For the text-containing cell, return its midpoint in (X, Y) coordinate format. 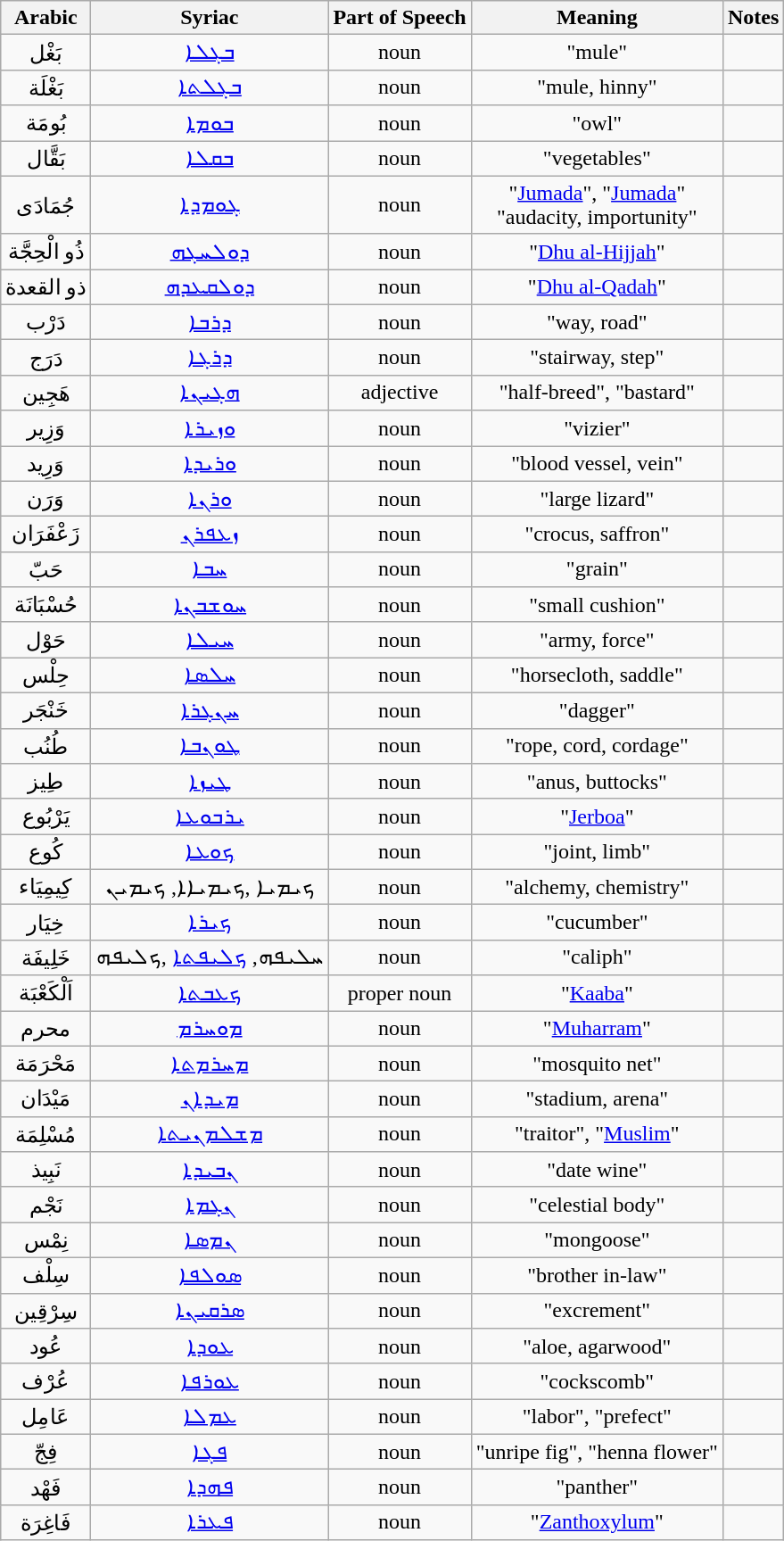
اَلْكَعْبَة (46, 993)
ܘܪܝܕܐ (210, 464)
هَجِين (46, 393)
نَبِيذ (46, 1170)
ܘܪܢܐ (210, 499)
"Dhu al-Hijjah" (597, 252)
وَرَن (46, 499)
بَقَّال (46, 159)
ܥܘܕܐ (210, 1346)
Syriac (210, 18)
"stairway, step" (597, 358)
"anus, buttocks" (597, 782)
ܢܓܡܐ (210, 1205)
حَوْل (46, 640)
زَعْفَرَان (46, 534)
ܢܒܝܕܐ (210, 1170)
ܗܓܝܢܐ (210, 393)
ܝܪܒܘܥܐ (210, 816)
"Jumada", "Jumada""audacity, importunity" (597, 205)
"stadium, arena" (597, 1099)
ܢܡܣܐ (210, 1240)
عَامِل (46, 1417)
"unripe fig", "henna flower" (597, 1452)
"aloe, agarwood" (597, 1346)
خِيَار (46, 923)
"army, force" (597, 640)
ܘܙܝܪܐ (210, 428)
ܟܝܡܝܐ ,ܟܝܡܝܐܐ, ܟܝܡܝܢ (210, 887)
"Jerboa" (597, 816)
ذو القعدة (46, 287)
"cockscomb" (597, 1381)
ܡܚܪܡܬܐ (210, 1064)
"brother in-law" (597, 1275)
ܛܝܙܐ (210, 782)
"blood vessel, vein" (597, 464)
ܚܢܓܪܐ (210, 710)
ܣܪܩܝܢܐ (210, 1311)
ܒܓܠܬܐ (210, 87)
"half-breed", "bastard" (597, 393)
"Muharram" (597, 1028)
ܒܓܠܐ (210, 53)
ܕܪܓܐ (210, 358)
ܕܪܒܐ (210, 322)
ܚܠܝܦܗ, ܟܠܝܦܬܐ ,ܟܠܝܦܗ (210, 957)
محرم (46, 1028)
نَجْم (46, 1205)
ܥܘܪܦܐ (210, 1381)
سِلْف (46, 1275)
"alchemy, chemistry" (597, 887)
"horsecloth, saddle" (597, 675)
فَاغِرَة (46, 1522)
ܡܘܚܪܡ (210, 1028)
"rope, cord, cordage" (597, 746)
ܡܫܠܡܢܝܬܐ (210, 1134)
خَلِيفَة (46, 957)
ܕܘܠܚܓܗ (210, 252)
"way, road" (597, 322)
جُمَادَى (46, 205)
بَغْل (46, 53)
مَيْدَان (46, 1099)
Part of Speech (400, 18)
ذُو الْحِجَّة (46, 252)
"mosquito net" (597, 1064)
ܥܡܠܐ (210, 1417)
ܚܒܐ (210, 569)
مُسْلِمَة (46, 1134)
ܒܩܠܐ (210, 159)
ܦܗܕܐ (210, 1487)
"large lizard" (597, 499)
ܟܘܥܐ (210, 852)
"caliph" (597, 957)
"cucumber" (597, 923)
"panther" (597, 1487)
Notes (753, 18)
دَرْب (46, 322)
سِرْقِين (46, 1311)
"small cushion" (597, 605)
ܟܝܪܐ (210, 923)
"joint, limb" (597, 852)
"vegetables" (597, 159)
حِلْس (46, 675)
"Zanthoxylum" (597, 1522)
فِجّ (46, 1452)
"labor", "prefect" (597, 1417)
"grain" (597, 569)
Arabic (46, 18)
خَنْجَر (46, 710)
"dagger" (597, 710)
نِمْس (46, 1240)
"mule, hinny" (597, 87)
وَزِير (46, 428)
proper noun (400, 993)
ܡܝܕܐܢ (210, 1099)
بُومَة (46, 123)
عُود (46, 1346)
"Dhu al-Qadah" (597, 287)
ܓܘܡܕܐ (210, 205)
"celestial body" (597, 1205)
"owl" (597, 123)
ܛܘܢܒܐ (210, 746)
مَحْرَمَة (46, 1064)
"excrement" (597, 1311)
يَرْبُوع (46, 816)
ܙܥܦܪܢ (210, 534)
adjective (400, 393)
Meaning (597, 18)
فَهْد (46, 1487)
"vizier" (597, 428)
طِيز (46, 782)
ܚܘܫܒܢܐ (210, 605)
"mule" (597, 53)
ܕܘܠܩܥܕܗ (210, 287)
كِيمِيَاء (46, 887)
"date wine" (597, 1170)
"mongoose" (597, 1240)
بَغْلَة (46, 87)
ܣܘܠܦܐ (210, 1275)
ܦܓܐ (210, 1452)
"traitor", "Muslim" (597, 1134)
ܦܥܪܐ (210, 1522)
عُرْف (46, 1381)
ܚܝܠܐ (210, 640)
وَرِيد (46, 464)
حُسْبَانَة (46, 605)
"crocus, saffron" (597, 534)
حَبّ (46, 569)
ܟܥܒܬܐ (210, 993)
"Kaaba" (597, 993)
طُنُب (46, 746)
دَرَج (46, 358)
كُوع (46, 852)
ܚܠܣܐ (210, 675)
ܒܘܡܐ (210, 123)
